Detect which cell encompasses the target text, then output its [x, y] center coordinate. 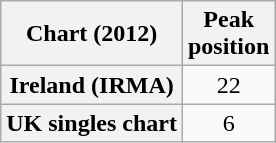
6 [228, 123]
Ireland (IRMA) [92, 85]
Chart (2012) [92, 34]
Peakposition [228, 34]
22 [228, 85]
UK singles chart [92, 123]
